Provide the (x, y) coordinate of the cell's center where the given text is located.  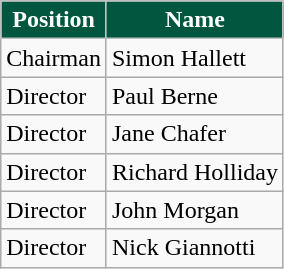
Simon Hallett (194, 58)
Nick Giannotti (194, 248)
Jane Chafer (194, 134)
Name (194, 20)
Paul Berne (194, 96)
John Morgan (194, 210)
Position (54, 20)
Chairman (54, 58)
Richard Holliday (194, 172)
